Extract the [X, Y] coordinate from the center of the cell holding the provided text.  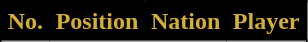
Position [96, 22]
No. [26, 22]
Nation [186, 22]
Player [266, 22]
